Search for the cell housing the specified text and yield its [X, Y] center coordinate. 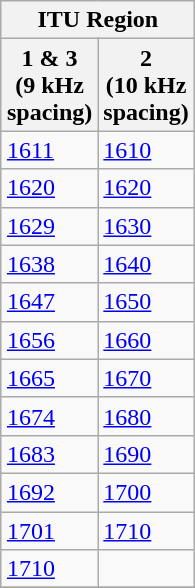
1611 [49, 150]
1665 [49, 378]
1670 [146, 378]
1690 [146, 454]
2(10 kHzspacing) [146, 85]
1660 [146, 340]
1692 [49, 492]
1701 [49, 531]
ITU Region [98, 20]
1656 [49, 340]
1647 [49, 302]
1 & 3(9 kHzspacing) [49, 85]
1629 [49, 226]
1650 [146, 302]
1674 [49, 416]
1610 [146, 150]
1638 [49, 264]
1683 [49, 454]
1700 [146, 492]
1640 [146, 264]
1630 [146, 226]
1680 [146, 416]
